Detect which cell encompasses the target text, then output its (X, Y) center coordinate. 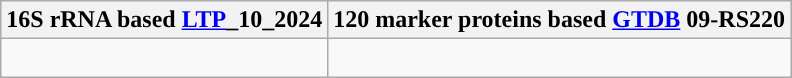
120 marker proteins based GTDB 09-RS220 (560, 20)
16S rRNA based LTP_10_2024 (164, 20)
